Return the [X, Y] coordinate for the center point of the cell that contains the specified text.  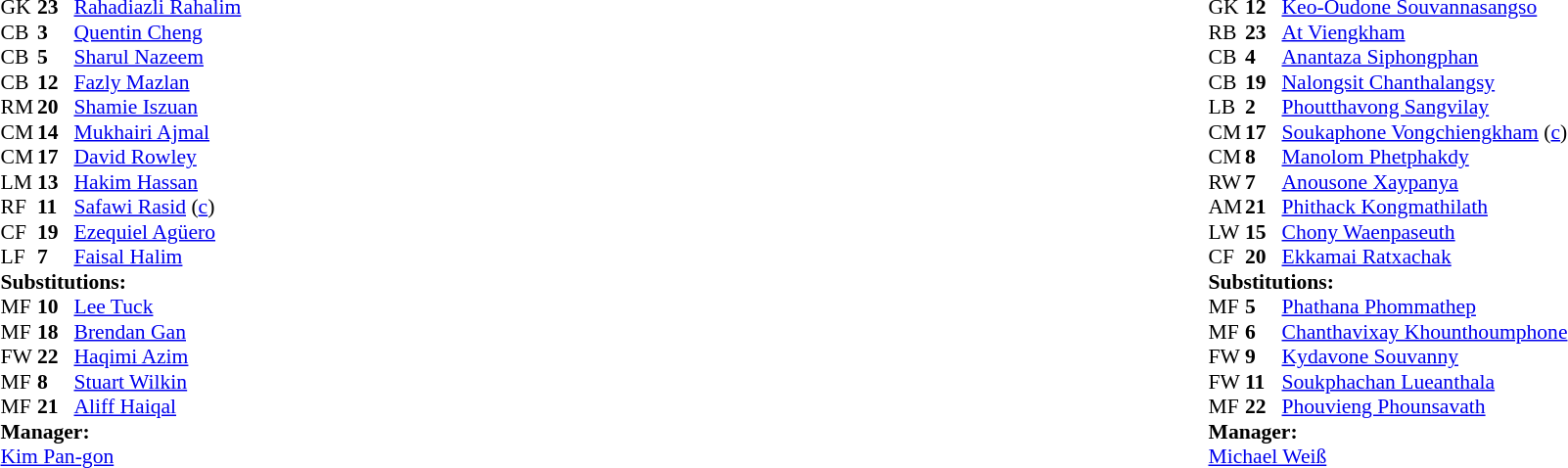
David Rowley [159, 158]
RB [1227, 32]
12 [56, 82]
LM [19, 182]
Haqimi Azim [159, 357]
Ekkamai Ratxachak [1425, 257]
Lee Tuck [159, 306]
At Viengkham [1425, 32]
Kydavone Souvanny [1425, 357]
AM [1227, 207]
4 [1264, 58]
Sharul Nazeem [159, 58]
LF [19, 257]
Chony Waenpaseuth [1425, 232]
Stuart Wilkin [159, 382]
6 [1264, 332]
18 [56, 332]
Phouvieng Phounsavath [1425, 406]
RF [19, 207]
Chanthavixay Khounthoumphone [1425, 332]
Shamie Iszuan [159, 107]
LB [1227, 107]
Manolom Phetphakdy [1425, 158]
Aliff Haiqal [159, 406]
Nalongsit Chanthalangsy [1425, 82]
Safawi Rasid (c) [159, 207]
Brendan Gan [159, 332]
Anantaza Siphongphan [1425, 58]
Soukaphone Vongchiengkham (c) [1425, 132]
15 [1264, 232]
2 [1264, 107]
Hakim Hassan [159, 182]
Mukhairi Ajmal [159, 132]
Quentin Cheng [159, 32]
RW [1227, 182]
14 [56, 132]
Ezequiel Agüero [159, 232]
Fazly Mazlan [159, 82]
Anousone Xaypanya [1425, 182]
Phithack Kongmathilath [1425, 207]
Faisal Halim [159, 257]
RM [19, 107]
23 [1264, 32]
10 [56, 306]
Soukphachan Lueanthala [1425, 382]
Phathana Phommathep [1425, 306]
3 [56, 32]
13 [56, 182]
9 [1264, 357]
Phoutthavong Sangvilay [1425, 107]
LW [1227, 232]
